Locate the cell with the specified text and output its [X, Y] center coordinate. 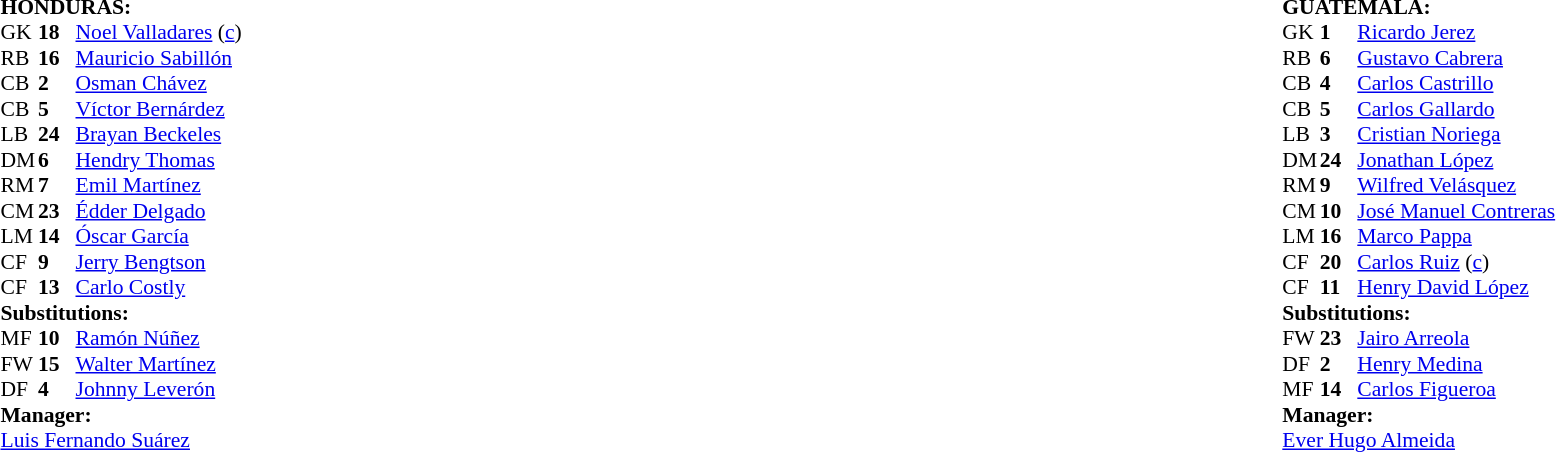
Marco Pappa [1456, 237]
3 [1339, 135]
Jairo Arreola [1456, 339]
Ramón Núñez [159, 339]
13 [57, 287]
Johnny Leverón [159, 389]
Cristian Noriega [1456, 135]
Henry David López [1456, 287]
Óscar García [159, 237]
Emil Martínez [159, 185]
Brayan Beckeles [159, 135]
Carlo Costly [159, 287]
Osman Chávez [159, 83]
1 [1339, 33]
Carlos Ruiz (c) [1456, 262]
Hendry Thomas [159, 160]
11 [1339, 287]
Jonathan López [1456, 160]
20 [1339, 262]
Wilfred Velásquez [1456, 185]
Carlos Figueroa [1456, 389]
Gustavo Cabrera [1456, 58]
Víctor Bernárdez [159, 109]
Carlos Castrillo [1456, 83]
Jerry Bengtson [159, 262]
Édder Delgado [159, 211]
Henry Medina [1456, 364]
15 [57, 364]
7 [57, 185]
18 [57, 33]
Carlos Gallardo [1456, 109]
Noel Valladares (c) [159, 33]
Ricardo Jerez [1456, 33]
Mauricio Sabillón [159, 58]
Walter Martínez [159, 364]
José Manuel Contreras [1456, 211]
